Locate the cell with the specified text and output its (x, y) center coordinate. 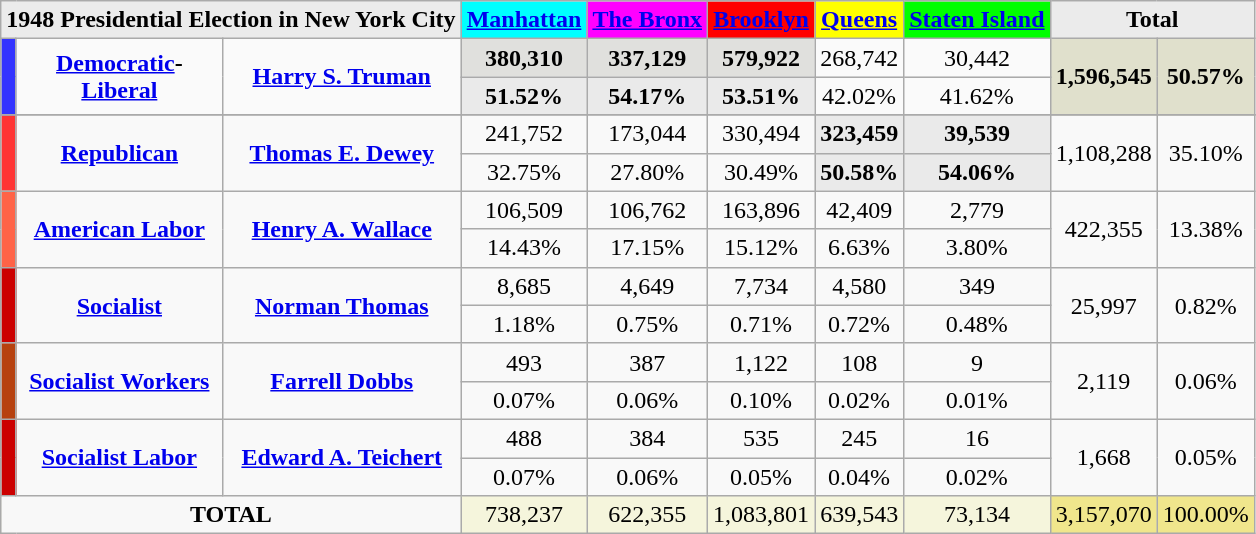
0.71% (762, 324)
Henry A. Wallace (342, 229)
Norman Thomas (342, 305)
Harry S. Truman (342, 77)
0.75% (648, 324)
25,997 (1104, 305)
2,119 (1104, 381)
35.10% (1206, 153)
108 (860, 362)
4,649 (648, 286)
Farrell Dobbs (342, 381)
Queens (860, 20)
0.72% (860, 324)
1,668 (1104, 457)
54.06% (977, 172)
0.04% (860, 477)
173,044 (648, 134)
9 (977, 362)
The Bronx (648, 20)
1.18% (524, 324)
245 (860, 438)
Staten Island (977, 20)
TOTAL (231, 515)
16 (977, 438)
Socialist Labor (119, 457)
0.82% (1206, 305)
15.12% (762, 248)
163,896 (762, 210)
41.62% (977, 96)
42.02% (860, 96)
30,442 (977, 58)
17.15% (648, 248)
1,122 (762, 362)
0.01% (977, 400)
349 (977, 286)
738,237 (524, 515)
50.57% (1206, 77)
Republican (119, 153)
30.49% (762, 172)
622,355 (648, 515)
51.52% (524, 96)
323,459 (860, 134)
8,685 (524, 286)
Socialist Workers (119, 381)
0.10% (762, 400)
579,922 (762, 58)
493 (524, 362)
Total (1152, 20)
337,129 (648, 58)
53.51% (762, 96)
3.80% (977, 248)
Thomas E. Dewey (342, 153)
639,543 (860, 515)
387 (648, 362)
106,762 (648, 210)
380,310 (524, 58)
268,742 (860, 58)
Manhattan (524, 20)
2,779 (977, 210)
422,355 (1104, 229)
50.58% (860, 172)
535 (762, 438)
1,596,545 (1104, 77)
73,134 (977, 515)
106,509 (524, 210)
13.38% (1206, 229)
7,734 (762, 286)
Socialist (119, 305)
330,494 (762, 134)
1,083,801 (762, 515)
4,580 (860, 286)
0.48% (977, 324)
100.00% (1206, 515)
1948 Presidential Election in New York City (231, 20)
Brooklyn (762, 20)
American Labor (119, 229)
39,539 (977, 134)
54.17% (648, 96)
Edward A. Teichert (342, 457)
Democratic-Liberal (119, 77)
1,108,288 (1104, 153)
384 (648, 438)
27.80% (648, 172)
42,409 (860, 210)
14.43% (524, 248)
241,752 (524, 134)
3,157,070 (1104, 515)
6.63% (860, 248)
488 (524, 438)
32.75% (524, 172)
